Find where the given text appears and provide that cell's center as (x, y) coordinate. 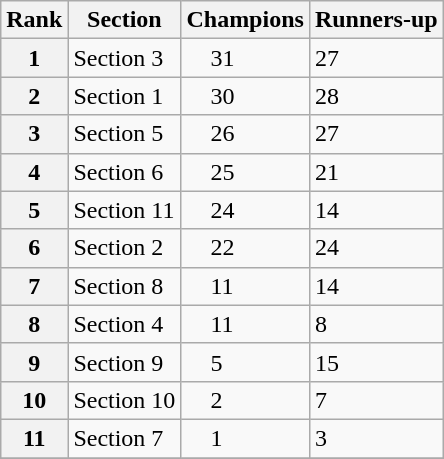
Section 10 (124, 400)
Rank (34, 20)
Section 2 (124, 248)
4 (34, 172)
Section 11 (124, 210)
31 (245, 58)
Section (124, 20)
26 (245, 134)
Champions (245, 20)
21 (376, 172)
Section 4 (124, 324)
Section 7 (124, 438)
25 (245, 172)
9 (34, 362)
Section 3 (124, 58)
30 (245, 96)
Section 6 (124, 172)
Section 5 (124, 134)
Section 9 (124, 362)
15 (376, 362)
28 (376, 96)
10 (34, 400)
Section 8 (124, 286)
Section 1 (124, 96)
Runners-up (376, 20)
6 (34, 248)
22 (245, 248)
